Return (X, Y) of the center of cell containing provided text 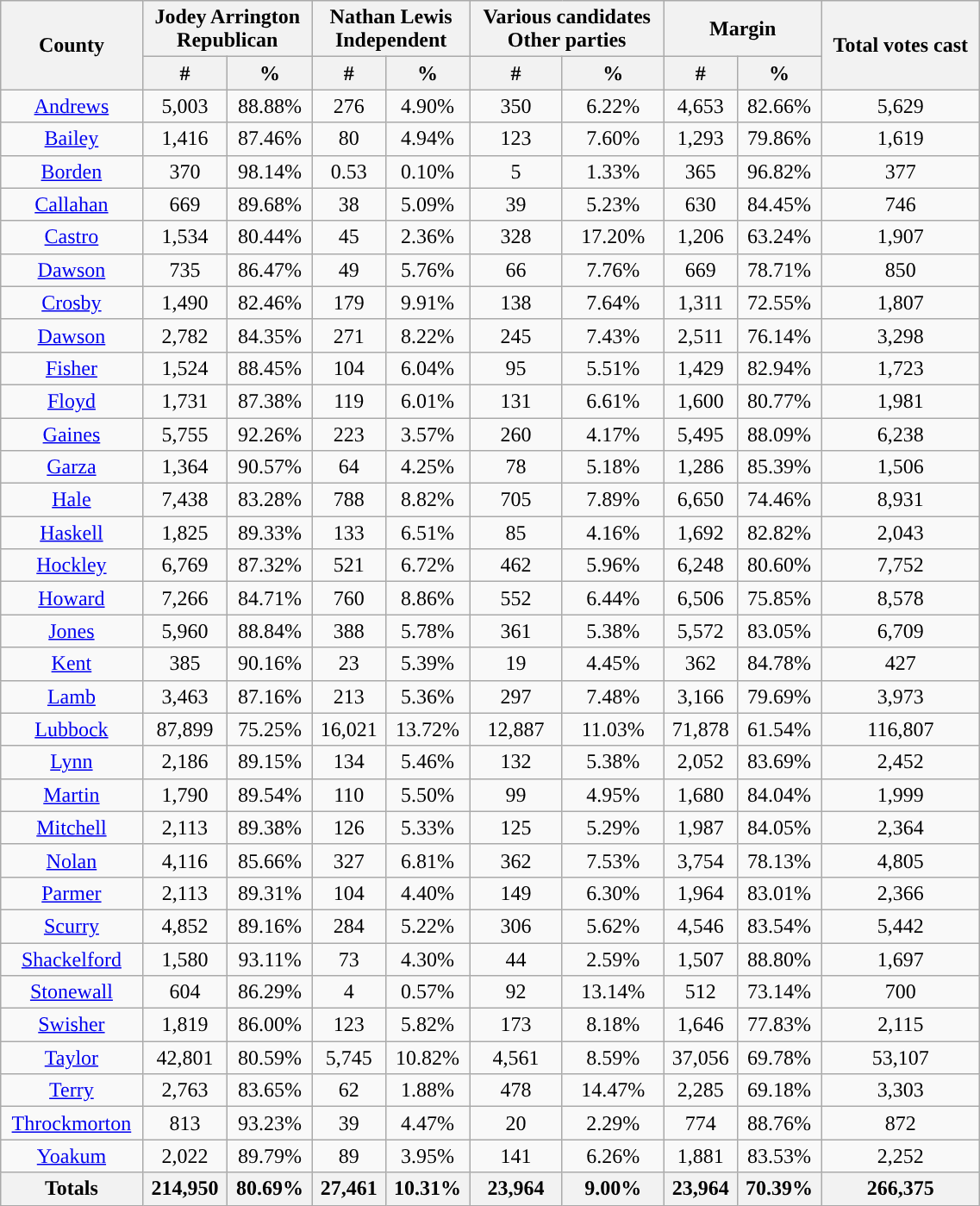
2,252 (901, 1156)
284 (348, 926)
760 (348, 598)
Stonewall (72, 992)
77.83% (779, 1025)
Lamb (72, 697)
2,366 (901, 893)
2,115 (901, 1025)
Bailey (72, 139)
5.46% (428, 762)
88.80% (779, 959)
5,755 (184, 434)
5.18% (613, 467)
83.54% (779, 926)
2,052 (700, 762)
1,692 (700, 533)
88.84% (271, 631)
735 (184, 270)
11.03% (613, 729)
49 (348, 270)
Scurry (72, 926)
83.05% (779, 631)
6,709 (901, 631)
7.60% (613, 139)
Andrews (72, 106)
512 (700, 992)
266,375 (901, 1189)
5.82% (428, 1025)
3,298 (901, 335)
7,438 (184, 500)
119 (348, 401)
88.76% (779, 1123)
80.69% (271, 1189)
Margin (742, 29)
850 (901, 270)
80.59% (271, 1058)
Mitchell (72, 828)
5,442 (901, 926)
5.51% (613, 368)
328 (515, 237)
80.60% (779, 566)
Nathan LewisIndependent (390, 29)
89.16% (271, 926)
1,600 (700, 401)
7.76% (613, 270)
6.81% (428, 860)
2,452 (901, 762)
County (72, 45)
Shackelford (72, 959)
86.29% (271, 992)
Castro (72, 237)
5.29% (613, 828)
Swisher (72, 1025)
3,754 (700, 860)
85.66% (271, 860)
64 (348, 467)
66 (515, 270)
813 (184, 1123)
92 (515, 992)
89.31% (271, 893)
8.59% (613, 1058)
116,807 (901, 729)
4,561 (515, 1058)
6.26% (613, 1156)
2,782 (184, 335)
Howard (72, 598)
4.17% (613, 434)
78.13% (779, 860)
385 (184, 664)
4.94% (428, 139)
462 (515, 566)
5.96% (613, 566)
79.69% (779, 697)
125 (515, 828)
2,043 (901, 533)
89.54% (271, 795)
5.76% (428, 270)
8,931 (901, 500)
630 (700, 204)
89.33% (271, 533)
78 (515, 467)
4,653 (700, 106)
96.82% (779, 172)
4.30% (428, 959)
1,825 (184, 533)
5,629 (901, 106)
9.00% (613, 1189)
Crosby (72, 303)
1,731 (184, 401)
84.45% (779, 204)
92.26% (271, 434)
173 (515, 1025)
5 (515, 172)
2,285 (700, 1090)
Haskell (72, 533)
1,987 (700, 828)
297 (515, 697)
2,022 (184, 1156)
10.31% (428, 1189)
5.36% (428, 697)
3.57% (428, 434)
377 (901, 172)
6.30% (613, 893)
8.18% (613, 1025)
14.47% (613, 1090)
8,578 (901, 598)
95 (515, 368)
Floyd (72, 401)
141 (515, 1156)
12,887 (515, 729)
213 (348, 697)
2,364 (901, 828)
131 (515, 401)
604 (184, 992)
110 (348, 795)
1,580 (184, 959)
62 (348, 1090)
73 (348, 959)
Hale (72, 500)
5,495 (700, 434)
700 (901, 992)
149 (515, 893)
88.45% (271, 368)
Taylor (72, 1058)
75.85% (779, 598)
69.78% (779, 1058)
Totals (72, 1189)
5,572 (700, 631)
6,650 (700, 500)
788 (348, 500)
4.16% (613, 533)
1,490 (184, 303)
2,186 (184, 762)
93.23% (271, 1123)
1,646 (700, 1025)
87.32% (271, 566)
1,416 (184, 139)
44 (515, 959)
8.22% (428, 335)
90.16% (271, 664)
306 (515, 926)
1,364 (184, 467)
87.38% (271, 401)
83.28% (271, 500)
0.57% (428, 992)
4.40% (428, 893)
6.44% (613, 598)
4,546 (700, 926)
7.53% (613, 860)
3.95% (428, 1156)
478 (515, 1090)
20 (515, 1123)
1,206 (700, 237)
746 (901, 204)
774 (700, 1123)
84.71% (271, 598)
1,697 (901, 959)
3,463 (184, 697)
2.36% (428, 237)
1,723 (901, 368)
7,752 (901, 566)
0.53 (348, 172)
89.68% (271, 204)
5,003 (184, 106)
1,506 (901, 467)
4,852 (184, 926)
2.29% (613, 1123)
82.82% (779, 533)
83.69% (779, 762)
Gaines (72, 434)
276 (348, 106)
132 (515, 762)
84.04% (779, 795)
Various candidatesOther parties (567, 29)
87.16% (271, 697)
89 (348, 1156)
71,878 (700, 729)
521 (348, 566)
4.95% (613, 795)
552 (515, 598)
84.05% (779, 828)
69.18% (779, 1090)
1,819 (184, 1025)
4.47% (428, 1123)
90.57% (271, 467)
3,166 (700, 697)
4.25% (428, 467)
5.62% (613, 926)
27,461 (348, 1189)
Garza (72, 467)
3,973 (901, 697)
72.55% (779, 303)
5.33% (428, 828)
10.82% (428, 1058)
86.47% (271, 270)
74.46% (779, 500)
Throckmorton (72, 1123)
9.91% (428, 303)
1.33% (613, 172)
705 (515, 500)
89.79% (271, 1156)
Kent (72, 664)
82.46% (271, 303)
271 (348, 335)
7.89% (613, 500)
1,286 (700, 467)
86.00% (271, 1025)
245 (515, 335)
1,534 (184, 237)
5.22% (428, 926)
88.88% (271, 106)
4,805 (901, 860)
5.78% (428, 631)
5,960 (184, 631)
179 (348, 303)
370 (184, 172)
6.01% (428, 401)
Lubbock (72, 729)
6.61% (613, 401)
6.72% (428, 566)
61.54% (779, 729)
1,619 (901, 139)
5.23% (613, 204)
73.14% (779, 992)
134 (348, 762)
1,429 (700, 368)
2,763 (184, 1090)
Terry (72, 1090)
2.59% (613, 959)
78.71% (779, 270)
5.09% (428, 204)
1,524 (184, 368)
83.53% (779, 1156)
Hockley (72, 566)
223 (348, 434)
260 (515, 434)
6,769 (184, 566)
1,293 (700, 139)
1.88% (428, 1090)
38 (348, 204)
6.22% (613, 106)
23 (348, 664)
Martin (72, 795)
4 (348, 992)
365 (700, 172)
872 (901, 1123)
6,238 (901, 434)
17.20% (613, 237)
16,021 (348, 729)
Jones (72, 631)
45 (348, 237)
427 (901, 664)
85.39% (779, 467)
7.43% (613, 335)
Total votes cast (901, 45)
80 (348, 139)
1,881 (700, 1156)
2,511 (700, 335)
42,801 (184, 1058)
76.14% (779, 335)
126 (348, 828)
7,266 (184, 598)
Yoakum (72, 1156)
388 (348, 631)
88.09% (779, 434)
Nolan (72, 860)
79.86% (779, 139)
83.01% (779, 893)
37,056 (700, 1058)
133 (348, 533)
Borden (72, 172)
83.65% (271, 1090)
75.25% (271, 729)
1,999 (901, 795)
Lynn (72, 762)
1,790 (184, 795)
4.45% (613, 664)
6.04% (428, 368)
19 (515, 664)
5,745 (348, 1058)
8.86% (428, 598)
138 (515, 303)
84.35% (271, 335)
1,964 (700, 893)
63.24% (779, 237)
13.72% (428, 729)
89.15% (271, 762)
5.39% (428, 664)
80.44% (271, 237)
1,311 (700, 303)
85 (515, 533)
89.38% (271, 828)
1,680 (700, 795)
3,303 (901, 1090)
98.14% (271, 172)
1,907 (901, 237)
1,507 (700, 959)
82.94% (779, 368)
53,107 (901, 1058)
87.46% (271, 139)
82.66% (779, 106)
350 (515, 106)
Jodey ArringtonRepublican (228, 29)
13.14% (613, 992)
7.48% (613, 697)
4,116 (184, 860)
Fisher (72, 368)
Parmer (72, 893)
214,950 (184, 1189)
5.50% (428, 795)
6,506 (700, 598)
1,807 (901, 303)
6.51% (428, 533)
80.77% (779, 401)
99 (515, 795)
70.39% (779, 1189)
4.90% (428, 106)
0.10% (428, 172)
6,248 (700, 566)
87,899 (184, 729)
Callahan (72, 204)
361 (515, 631)
1,981 (901, 401)
8.82% (428, 500)
84.78% (779, 664)
327 (348, 860)
7.64% (613, 303)
93.11% (271, 959)
